Locate the cell with the specified text and output its (X, Y) center coordinate. 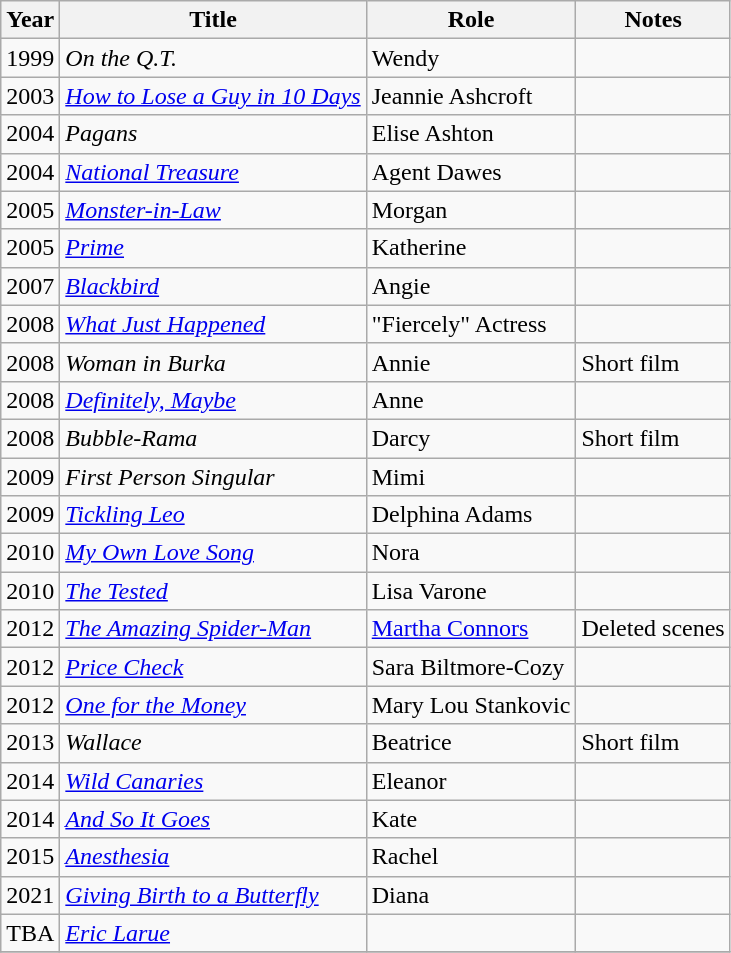
Agent Dawes (471, 172)
Sara Biltmore-Cozy (471, 667)
Eric Larue (213, 933)
Rachel (471, 857)
My Own Love Song (213, 553)
Mary Lou Stankovic (471, 705)
The Amazing Spider-Man (213, 629)
1999 (30, 58)
What Just Happened (213, 324)
Wild Canaries (213, 781)
Tickling Leo (213, 515)
How to Lose a Guy in 10 Days (213, 96)
2003 (30, 96)
2021 (30, 895)
Morgan (471, 210)
Anne (471, 400)
Prime (213, 248)
The Tested (213, 591)
National Treasure (213, 172)
First Person Singular (213, 477)
Martha Connors (471, 629)
Definitely, Maybe (213, 400)
Wendy (471, 58)
2007 (30, 286)
2015 (30, 857)
Year (30, 20)
Lisa Varone (471, 591)
On the Q.T. (213, 58)
Deleted scenes (653, 629)
Blackbird (213, 286)
Annie (471, 362)
Monster-in-Law (213, 210)
Kate (471, 819)
Delphina Adams (471, 515)
2013 (30, 743)
One for the Money (213, 705)
Nora (471, 553)
Giving Birth to a Butterfly (213, 895)
And So It Goes (213, 819)
Wallace (213, 743)
Notes (653, 20)
TBA (30, 933)
"Fiercely" Actress (471, 324)
Price Check (213, 667)
Diana (471, 895)
Pagans (213, 134)
Woman in Burka (213, 362)
Darcy (471, 438)
Jeannie Ashcroft (471, 96)
Anesthesia (213, 857)
Elise Ashton (471, 134)
Katherine (471, 248)
Beatrice (471, 743)
Eleanor (471, 781)
Angie (471, 286)
Role (471, 20)
Title (213, 20)
Mimi (471, 477)
Bubble-Rama (213, 438)
